For the text-containing cell, return its midpoint in (X, Y) coordinate format. 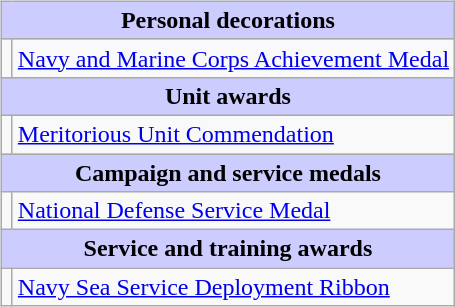
Navy Sea Service Deployment Ribbon (233, 287)
Campaign and service medals (228, 173)
Service and training awards (228, 249)
Navy and Marine Corps Achievement Medal (233, 58)
Unit awards (228, 96)
Personal decorations (228, 20)
Meritorious Unit Commendation (233, 134)
National Defense Service Medal (233, 211)
